Locate the cell with the specified text and output its (X, Y) center coordinate. 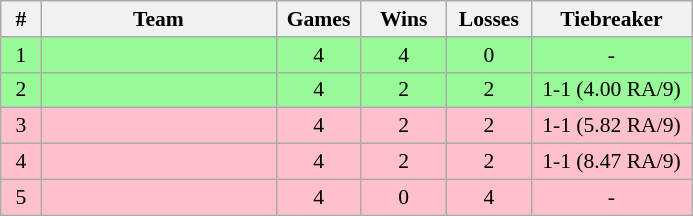
# (21, 19)
1-1 (5.82 RA/9) (611, 126)
Games (318, 19)
Team (158, 19)
Losses (488, 19)
1 (21, 55)
1-1 (4.00 RA/9) (611, 90)
Wins (404, 19)
3 (21, 126)
1-1 (8.47 RA/9) (611, 162)
Tiebreaker (611, 19)
5 (21, 197)
